Extract the (x, y) coordinate from the center of the cell holding the provided text.  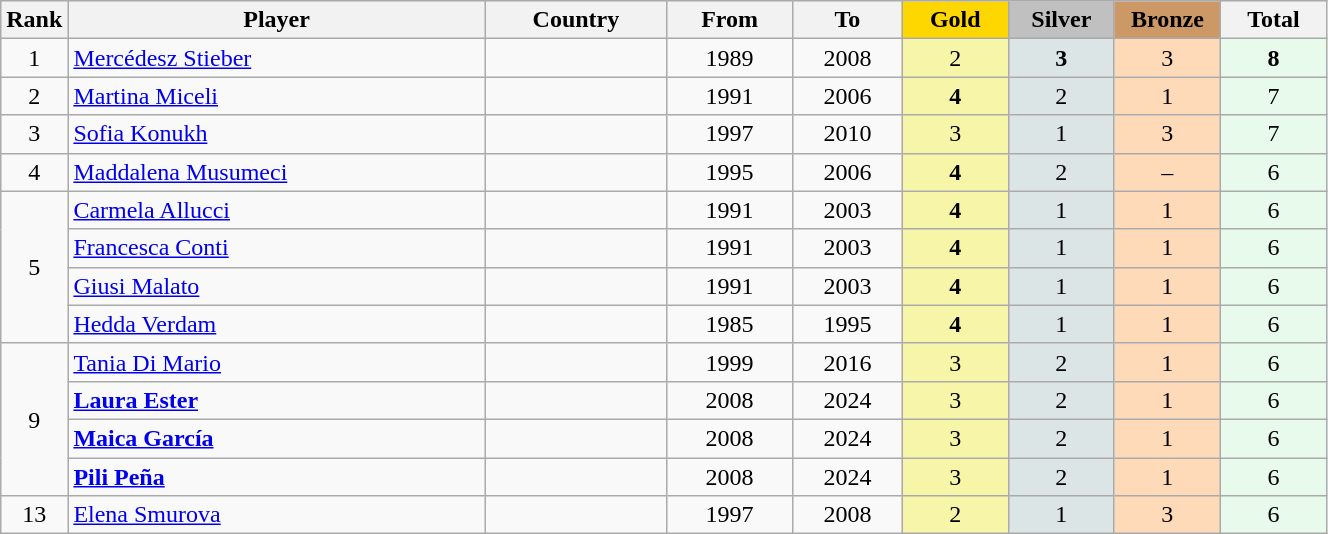
Tania Di Mario (276, 362)
Maica García (276, 438)
2010 (848, 134)
– (1167, 172)
1999 (730, 362)
To (848, 20)
Rank (34, 20)
Maddalena Musumeci (276, 172)
1989 (730, 58)
Laura Ester (276, 400)
1985 (730, 324)
Bronze (1167, 20)
Carmela Allucci (276, 210)
Country (576, 20)
Mercédesz Stieber (276, 58)
9 (34, 419)
Total (1273, 20)
Player (276, 20)
Pili Peña (276, 477)
Hedda Verdam (276, 324)
From (730, 20)
13 (34, 515)
Elena Smurova (276, 515)
2016 (848, 362)
Gold (955, 20)
Martina Miceli (276, 96)
8 (1273, 58)
5 (34, 267)
Sofia Konukh (276, 134)
Francesca Conti (276, 248)
Giusi Malato (276, 286)
Silver (1061, 20)
